Capture the cell that displays the provided text and extract its [X, Y] central coordinate. 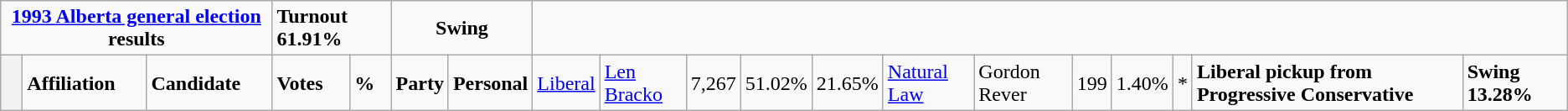
Swing 13.28% [1514, 82]
* [1183, 82]
% [370, 82]
Natural Law [928, 82]
Liberal pickup from Progressive Conservative [1327, 82]
Votes [312, 82]
51.02% [776, 82]
21.65% [848, 82]
Personal [490, 82]
1.40% [1142, 82]
7,267 [714, 82]
Swing [462, 29]
Affiliation [85, 82]
Gordon Rever [1024, 82]
Turnout 61.91% [332, 29]
Candidate [209, 82]
Len Bracko [643, 82]
Liberal [566, 82]
Party [420, 82]
199 [1092, 82]
1993 Alberta general election results [137, 29]
